Pinpoint the cell where the given text exists, returning its [x, y] midpoint coordinate. 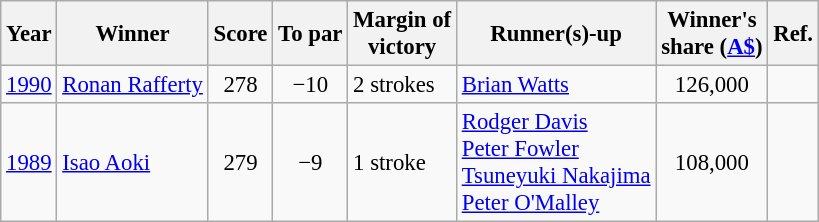
Margin ofvictory [402, 34]
126,000 [712, 85]
1990 [29, 85]
108,000 [712, 162]
Brian Watts [556, 85]
279 [240, 162]
−9 [310, 162]
278 [240, 85]
1989 [29, 162]
To par [310, 34]
Winner'sshare (A$) [712, 34]
1 stroke [402, 162]
2 strokes [402, 85]
−10 [310, 85]
Score [240, 34]
Isao Aoki [132, 162]
Ref. [793, 34]
Rodger Davis Peter Fowler Tsuneyuki Nakajima Peter O'Malley [556, 162]
Winner [132, 34]
Year [29, 34]
Ronan Rafferty [132, 85]
Runner(s)-up [556, 34]
